Output the (x, y) coordinate of the center of the cell containing the given text.  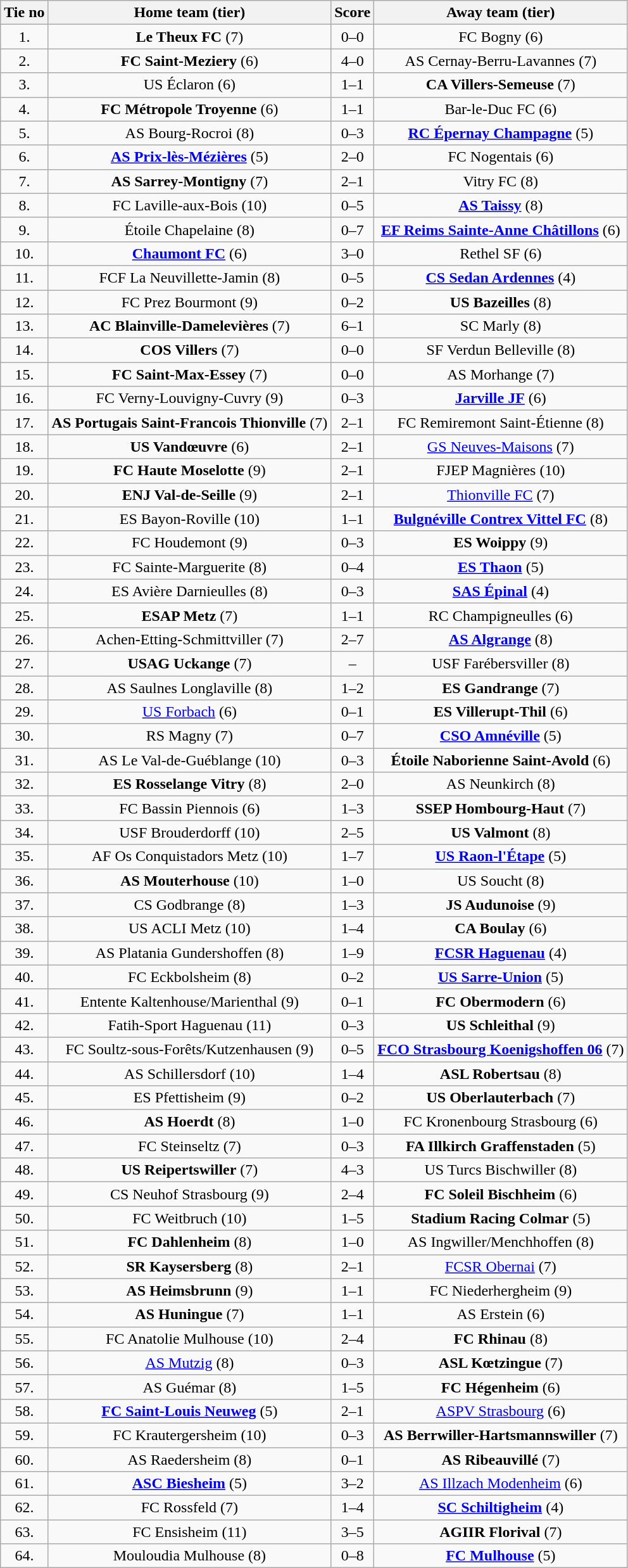
15. (24, 374)
FA Illkirch Graffenstaden (5) (501, 1146)
ES Pfettisheim (9) (190, 1098)
25. (24, 615)
AS Mutzig (8) (190, 1363)
US Valmont (8) (501, 832)
Stadium Racing Colmar (5) (501, 1218)
40. (24, 977)
54. (24, 1315)
FC Soultz-sous-Forêts/Kutzenhausen (9) (190, 1049)
Home team (tier) (190, 13)
20. (24, 495)
8. (24, 205)
FC Haute Moselotte (9) (190, 471)
FJEP Magnières (10) (501, 471)
ES Gandrange (7) (501, 687)
FC Sainte-Marguerite (8) (190, 567)
62. (24, 1508)
FC Houdemont (9) (190, 543)
USAG Uckange (7) (190, 663)
AGIIR Florival (7) (501, 1532)
ASPV Strasbourg (6) (501, 1411)
Rethel SF (6) (501, 253)
RS Magny (7) (190, 736)
3–0 (353, 253)
24. (24, 591)
6–1 (353, 326)
FC Saint-Louis Neuweg (5) (190, 1411)
RC Épernay Champagne (5) (501, 133)
21. (24, 519)
FC Laville-aux-Bois (10) (190, 205)
FC Mulhouse (5) (501, 1556)
– (353, 663)
AS Morhange (7) (501, 374)
2. (24, 61)
FC Hégenheim (6) (501, 1387)
FC Soleil Bischheim (6) (501, 1194)
26. (24, 639)
44. (24, 1074)
ES Avière Darnieulles (8) (190, 591)
FCSR Obernai (7) (501, 1266)
41. (24, 1001)
AS Guémar (8) (190, 1387)
FC Métropole Troyenne (6) (190, 109)
RC Champigneulles (6) (501, 615)
Achen-Etting-Schmittviller (7) (190, 639)
CS Godbrange (8) (190, 905)
FC Niederhergheim (9) (501, 1291)
US Schleithal (9) (501, 1025)
4–3 (353, 1170)
38. (24, 929)
3–5 (353, 1532)
GS Neuves-Maisons (7) (501, 447)
51. (24, 1242)
Away team (tier) (501, 13)
FCO Strasbourg Koenigshoffen 06 (7) (501, 1049)
37. (24, 905)
US Soucht (8) (501, 881)
AS Raedersheim (8) (190, 1459)
US Turcs Bischwiller (8) (501, 1170)
46. (24, 1122)
45. (24, 1098)
Le Theux FC (7) (190, 37)
AS Cernay-Berru-Lavannes (7) (501, 61)
AS Mouterhouse (10) (190, 881)
1–7 (353, 857)
JS Audunoise (9) (501, 905)
Vitry FC (8) (501, 181)
49. (24, 1194)
12. (24, 302)
SC Marly (8) (501, 326)
2–7 (353, 639)
FC Krautergersheim (10) (190, 1435)
52. (24, 1266)
SF Verdun Belleville (8) (501, 350)
3–2 (353, 1484)
CA Boulay (6) (501, 929)
US ACLI Metz (10) (190, 929)
55. (24, 1339)
FC Bogny (6) (501, 37)
FC Steinseltz (7) (190, 1146)
Jarville JF (6) (501, 398)
43. (24, 1049)
SC Schiltigheim (4) (501, 1508)
COS Villers (7) (190, 350)
FC Bassin Piennois (6) (190, 808)
1–2 (353, 687)
FCSR Haguenau (4) (501, 953)
AS Taissy (8) (501, 205)
AS Ribeauvillé (7) (501, 1459)
AS Platania Gundershoffen (8) (190, 953)
10. (24, 253)
ES Bayon-Roville (10) (190, 519)
CSO Amnéville (5) (501, 736)
61. (24, 1484)
CS Sedan Ardennes (4) (501, 277)
32. (24, 784)
FC Obermodern (6) (501, 1001)
Bulgnéville Contrex Vittel FC (8) (501, 519)
AS Bourg-Rocroi (8) (190, 133)
SAS Épinal (4) (501, 591)
FCF La Neuvillette-Jamin (8) (190, 277)
AC Blainville-Damelevières (7) (190, 326)
US Raon-l'Étape (5) (501, 857)
FC Rhinau (8) (501, 1339)
2–5 (353, 832)
AS Huningue (7) (190, 1315)
11. (24, 277)
13. (24, 326)
17. (24, 423)
USF Brouderdorff (10) (190, 832)
ENJ Val-de-Seille (9) (190, 495)
FC Remiremont Saint-Étienne (8) (501, 423)
FC Dahlenheim (8) (190, 1242)
Étoile Naborienne Saint-Avold (6) (501, 760)
US Oberlauterbach (7) (501, 1098)
ASL Kœtzingue (7) (501, 1363)
50. (24, 1218)
60. (24, 1459)
CS Neuhof Strasbourg (9) (190, 1194)
FC Saint-Max-Essey (7) (190, 374)
59. (24, 1435)
Thionville FC (7) (501, 495)
63. (24, 1532)
USF Farébersviller (8) (501, 663)
AS Portugais Saint-Francois Thionville (7) (190, 423)
ES Thaon (5) (501, 567)
4–0 (353, 61)
39. (24, 953)
FC Weitbruch (10) (190, 1218)
Entente Kaltenhouse/Marienthal (9) (190, 1001)
57. (24, 1387)
CA Villers-Semeuse (7) (501, 85)
ASL Robertsau (8) (501, 1074)
56. (24, 1363)
FC Rossfeld (7) (190, 1508)
AS Illzach Modenheim (6) (501, 1484)
FC Anatolie Mulhouse (10) (190, 1339)
6. (24, 157)
9. (24, 229)
FC Eckbolsheim (8) (190, 977)
AS Ingwiller/Menchhoffen (8) (501, 1242)
29. (24, 712)
16. (24, 398)
US Vandœuvre (6) (190, 447)
FC Prez Bourmont (9) (190, 302)
FC Kronenbourg Strasbourg (6) (501, 1122)
47. (24, 1146)
ES Rosselange Vitry (8) (190, 784)
1–9 (353, 953)
Mouloudia Mulhouse (8) (190, 1556)
EF Reims Sainte-Anne Châtillons (6) (501, 229)
30. (24, 736)
18. (24, 447)
AS Prix-lès-Mézières (5) (190, 157)
ESAP Metz (7) (190, 615)
AS Saulnes Longlaville (8) (190, 687)
36. (24, 881)
US Reipertswiller (7) (190, 1170)
Tie no (24, 13)
AS Schillersdorf (10) (190, 1074)
AF Os Conquistadors Metz (10) (190, 857)
AS Berrwiller-Hartsmannswiller (7) (501, 1435)
AS Neunkirch (8) (501, 784)
Fatih-Sport Haguenau (11) (190, 1025)
ES Villerupt-Thil (6) (501, 712)
Score (353, 13)
Étoile Chapelaine (8) (190, 229)
35. (24, 857)
19. (24, 471)
28. (24, 687)
22. (24, 543)
53. (24, 1291)
SSEP Hombourg-Haut (7) (501, 808)
33. (24, 808)
US Forbach (6) (190, 712)
FC Ensisheim (11) (190, 1532)
42. (24, 1025)
ASC Biesheim (5) (190, 1484)
FC Verny-Louvigny-Cuvry (9) (190, 398)
3. (24, 85)
US Éclaron (6) (190, 85)
AS Le Val-de-Guéblange (10) (190, 760)
AS Algrange (8) (501, 639)
48. (24, 1170)
58. (24, 1411)
23. (24, 567)
ES Woippy (9) (501, 543)
0–4 (353, 567)
5. (24, 133)
SR Kaysersberg (8) (190, 1266)
4. (24, 109)
31. (24, 760)
AS Hoerdt (8) (190, 1122)
34. (24, 832)
AS Sarrey-Montigny (7) (190, 181)
Bar-le-Duc FC (6) (501, 109)
US Sarre-Union (5) (501, 977)
0–8 (353, 1556)
27. (24, 663)
AS Heimsbrunn (9) (190, 1291)
FC Saint-Meziery (6) (190, 61)
1. (24, 37)
64. (24, 1556)
AS Erstein (6) (501, 1315)
7. (24, 181)
14. (24, 350)
FC Nogentais (6) (501, 157)
US Bazeilles (8) (501, 302)
Chaumont FC (6) (190, 253)
